Scan for the cell matching the given text and deliver its (X, Y) coordinate at center. 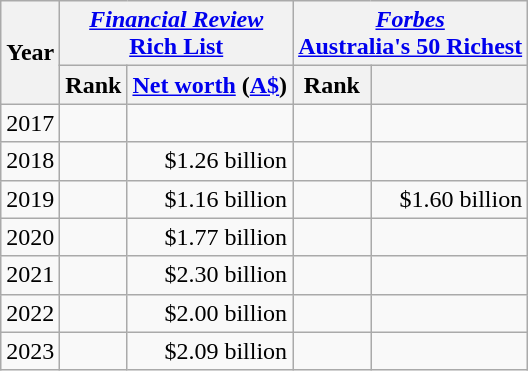
2020 (30, 237)
Year (30, 52)
2022 (30, 313)
$2.00 billion (210, 313)
$2.30 billion (210, 275)
Financial ReviewRich List (176, 34)
ForbesAustralia's 50 Richest (410, 34)
2023 (30, 351)
2019 (30, 199)
$1.77 billion (210, 237)
$1.16 billion (210, 199)
$1.26 billion (210, 161)
$2.09 billion (210, 351)
$1.60 billion (450, 199)
2017 (30, 123)
2021 (30, 275)
Net worth (A$) (210, 85)
2018 (30, 161)
